Pinpoint the cell where the given text exists, returning its [x, y] midpoint coordinate. 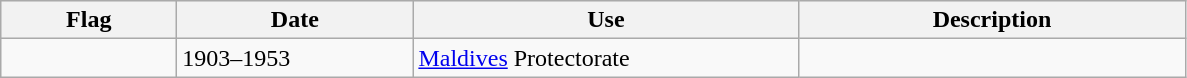
Flag [89, 20]
Maldives Protectorate [606, 58]
Description [992, 20]
Date [295, 20]
Use [606, 20]
1903–1953 [295, 58]
